From the cell containing the given text, extract its center point as (x, y) coordinate. 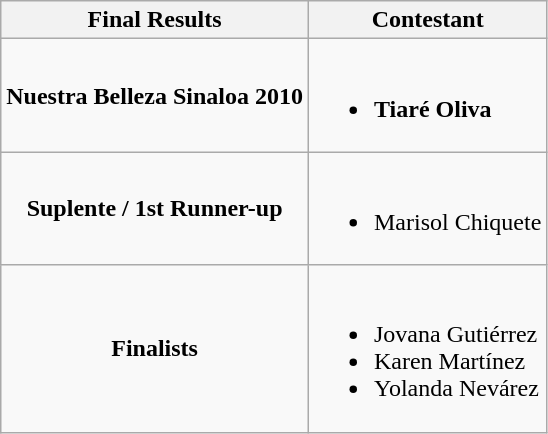
Suplente / 1st Runner-up (155, 208)
Finalists (155, 348)
Final Results (155, 20)
Jovana GutiérrezKaren MartínezYolanda Nevárez (427, 348)
Nuestra Belleza Sinaloa 2010 (155, 96)
Contestant (427, 20)
Marisol Chiquete (427, 208)
Tiaré Oliva (427, 96)
